Capture the cell that displays the provided text and extract its [x, y] central coordinate. 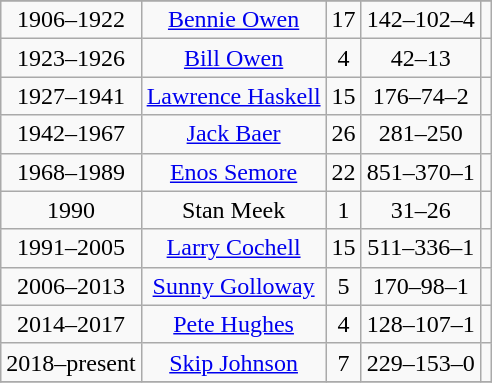
1 [344, 210]
7 [344, 362]
Enos Semore [234, 172]
1990 [71, 210]
26 [344, 134]
Sunny Golloway [234, 286]
128–107–1 [420, 324]
17 [344, 20]
229–153–0 [420, 362]
22 [344, 172]
Skip Johnson [234, 362]
Stan Meek [234, 210]
Larry Cochell [234, 248]
176–74–2 [420, 96]
1968–1989 [71, 172]
1923–1926 [71, 58]
2018–present [71, 362]
5 [344, 286]
511–336–1 [420, 248]
1927–1941 [71, 96]
281–250 [420, 134]
142–102–4 [420, 20]
1906–1922 [71, 20]
851–370–1 [420, 172]
1991–2005 [71, 248]
Bill Owen [234, 58]
2014–2017 [71, 324]
Pete Hughes [234, 324]
1942–1967 [71, 134]
Bennie Owen [234, 20]
Lawrence Haskell [234, 96]
31–26 [420, 210]
42–13 [420, 58]
Jack Baer [234, 134]
170–98–1 [420, 286]
2006–2013 [71, 286]
